Locate the cell with the specified text and output its (x, y) center coordinate. 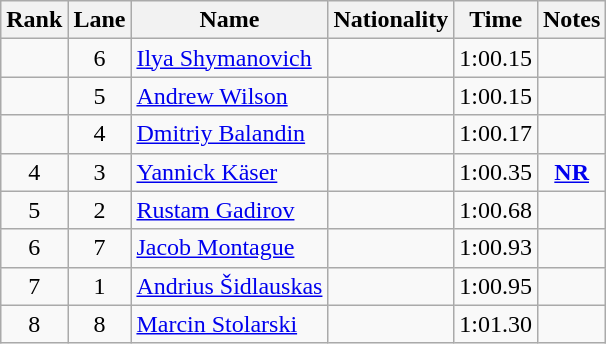
1:00.93 (496, 248)
Andrius Šidlauskas (230, 286)
1:00.17 (496, 134)
Jacob Montague (230, 248)
1 (100, 286)
Dmitriy Balandin (230, 134)
3 (100, 172)
Time (496, 20)
2 (100, 210)
NR (571, 172)
1:00.35 (496, 172)
Rank (34, 20)
Lane (100, 20)
Name (230, 20)
Notes (571, 20)
Marcin Stolarski (230, 324)
Nationality (391, 20)
Yannick Käser (230, 172)
Ilya Shymanovich (230, 58)
1:00.95 (496, 286)
Rustam Gadirov (230, 210)
Andrew Wilson (230, 96)
1:01.30 (496, 324)
1:00.68 (496, 210)
